Detect which cell encompasses the target text, then output its (X, Y) center coordinate. 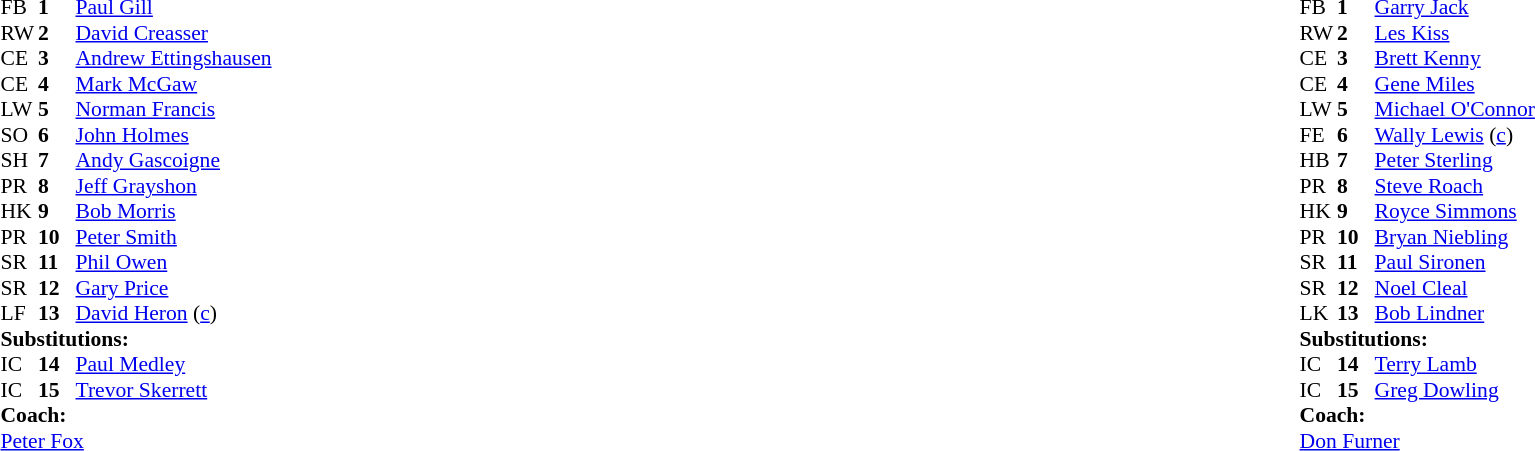
Peter Smith (174, 237)
Steve Roach (1455, 186)
Mark McGaw (174, 84)
FE (1319, 135)
Norman Francis (174, 109)
Andy Gascoigne (174, 161)
SH (19, 161)
Jeff Grayshon (174, 186)
Bob Lindner (1455, 313)
HB (1319, 161)
Bob Morris (174, 211)
David Heron (c) (174, 313)
Gene Miles (1455, 84)
Phil Owen (174, 263)
Peter Sterling (1455, 161)
Trevor Skerrett (174, 390)
Brett Kenny (1455, 59)
Bryan Niebling (1455, 237)
Royce Simmons (1455, 211)
Greg Dowling (1455, 390)
Les Kiss (1455, 33)
Paul Medley (174, 365)
Paul Sironen (1455, 263)
Andrew Ettingshausen (174, 59)
SO (19, 135)
Wally Lewis (c) (1455, 135)
Michael O'Connor (1455, 109)
David Creasser (174, 33)
LF (19, 313)
John Holmes (174, 135)
LK (1319, 313)
Terry Lamb (1455, 365)
Gary Price (174, 288)
Noel Cleal (1455, 288)
